From the cell containing the given text, extract its center point as [X, Y] coordinate. 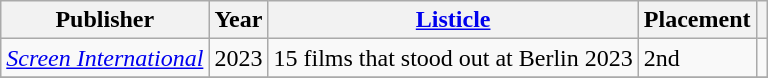
2023 [238, 58]
Screen International [105, 58]
15 films that stood out at Berlin 2023 [453, 58]
2nd [697, 58]
Placement [697, 20]
Listicle [453, 20]
Year [238, 20]
Publisher [105, 20]
